Search for the cell housing the specified text and yield its (x, y) center coordinate. 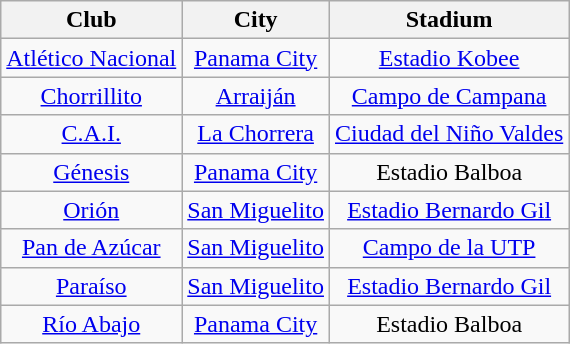
La Chorrera (256, 134)
Atlético Nacional (92, 58)
Campo de la UTP (448, 248)
Club (92, 20)
Orión (92, 210)
C.A.I. (92, 134)
Estadio Kobee (448, 58)
Arraiján (256, 96)
Campo de Campana (448, 96)
Paraíso (92, 286)
City (256, 20)
Stadium (448, 20)
Pan de Azúcar (92, 248)
Génesis (92, 172)
Río Abajo (92, 324)
Chorrillito (92, 96)
Ciudad del Niño Valdes (448, 134)
